Determine the (x, y) coordinate at the center of the cell enclosing the given text.  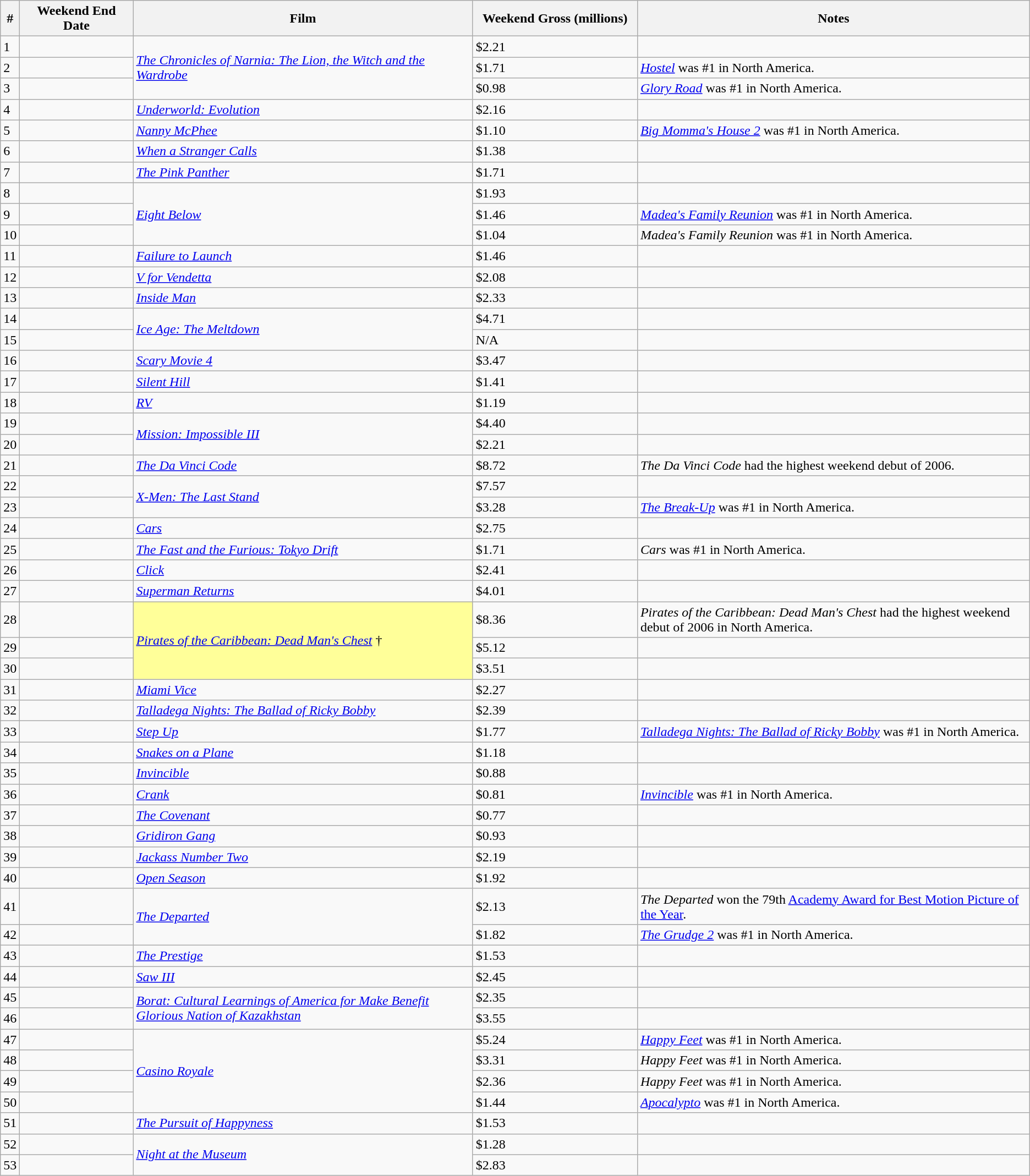
Miami Vice (303, 690)
9 (10, 214)
The Da Vinci Code had the highest weekend debut of 2006. (833, 465)
26 (10, 570)
$3.55 (555, 1019)
Scary Movie 4 (303, 361)
$2.19 (555, 857)
The Departed won the 79th Academy Award for Best Motion Picture of the Year. (833, 906)
Film (303, 19)
Apocalypto was #1 in North America. (833, 1102)
8 (10, 193)
N/A (555, 340)
$7.57 (555, 486)
53 (10, 1165)
$2.16 (555, 109)
Superman Returns (303, 591)
Night at the Museum (303, 1155)
Silent Hill (303, 382)
When a Stranger Calls (303, 151)
5 (10, 130)
27 (10, 591)
7 (10, 172)
20 (10, 444)
Step Up (303, 732)
$8.36 (555, 619)
6 (10, 151)
Talladega Nights: The Ballad of Ricky Bobby (303, 711)
$2.83 (555, 1165)
2 (10, 68)
21 (10, 465)
13 (10, 298)
52 (10, 1144)
Crank (303, 794)
$2.08 (555, 277)
Underworld: Evolution (303, 109)
Casino Royale (303, 1071)
The Chronicles of Narnia: The Lion, the Witch and the Wardrobe (303, 68)
14 (10, 319)
17 (10, 382)
Pirates of the Caribbean: Dead Man's Chest † (303, 640)
15 (10, 340)
$2.39 (555, 711)
V for Vendetta (303, 277)
$1.10 (555, 130)
24 (10, 528)
Invincible was #1 in North America. (833, 794)
$2.41 (555, 570)
The Break-Up was #1 in North America. (833, 507)
Inside Man (303, 298)
$1.19 (555, 403)
23 (10, 507)
$1.82 (555, 935)
The Fast and the Furious: Tokyo Drift (303, 549)
The Grudge 2 was #1 in North America. (833, 935)
16 (10, 361)
$3.28 (555, 507)
Snakes on a Plane (303, 752)
Big Momma's House 2 was #1 in North America. (833, 130)
36 (10, 794)
The Da Vinci Code (303, 465)
41 (10, 906)
The Departed (303, 916)
30 (10, 669)
$0.93 (555, 836)
48 (10, 1060)
The Pink Panther (303, 172)
42 (10, 935)
37 (10, 815)
4 (10, 109)
$5.24 (555, 1040)
Gridiron Gang (303, 836)
The Covenant (303, 815)
$0.98 (555, 89)
18 (10, 403)
$3.47 (555, 361)
$1.77 (555, 732)
Eight Below (303, 214)
$1.28 (555, 1144)
$2.36 (555, 1081)
Cars was #1 in North America. (833, 549)
$4.40 (555, 424)
Failure to Launch (303, 256)
$0.77 (555, 815)
25 (10, 549)
$3.51 (555, 669)
$5.12 (555, 648)
$2.75 (555, 528)
$2.45 (555, 976)
34 (10, 752)
33 (10, 732)
Talladega Nights: The Ballad of Ricky Bobby was #1 in North America. (833, 732)
Ice Age: The Meltdown (303, 329)
44 (10, 976)
Click (303, 570)
3 (10, 89)
45 (10, 998)
The Pursuit of Happyness (303, 1123)
47 (10, 1040)
$0.88 (555, 773)
Cars (303, 528)
28 (10, 619)
$1.04 (555, 235)
$0.81 (555, 794)
12 (10, 277)
Mission: Impossible III (303, 434)
22 (10, 486)
Pirates of the Caribbean: Dead Man's Chest had the highest weekend debut of 2006 in North America. (833, 619)
11 (10, 256)
Weekend End Date (76, 19)
32 (10, 711)
Saw III (303, 976)
51 (10, 1123)
Jackass Number Two (303, 857)
$2.33 (555, 298)
40 (10, 878)
$1.93 (555, 193)
$2.35 (555, 998)
RV (303, 403)
Hostel was #1 in North America. (833, 68)
39 (10, 857)
Invincible (303, 773)
49 (10, 1081)
$8.72 (555, 465)
$4.71 (555, 319)
$1.44 (555, 1102)
Open Season (303, 878)
31 (10, 690)
# (10, 19)
Nanny McPhee (303, 130)
$1.92 (555, 878)
Notes (833, 19)
$1.18 (555, 752)
19 (10, 424)
$1.38 (555, 151)
35 (10, 773)
Borat: Cultural Learnings of America for Make Benefit Glorious Nation of Kazakhstan (303, 1008)
38 (10, 836)
$1.41 (555, 382)
X-Men: The Last Stand (303, 497)
29 (10, 648)
46 (10, 1019)
$4.01 (555, 591)
$2.13 (555, 906)
The Prestige (303, 955)
Glory Road was #1 in North America. (833, 89)
50 (10, 1102)
43 (10, 955)
$3.31 (555, 1060)
Weekend Gross (millions) (555, 19)
$2.27 (555, 690)
1 (10, 47)
10 (10, 235)
